Extract the [X, Y] coordinate from the center of the cell holding the provided text.  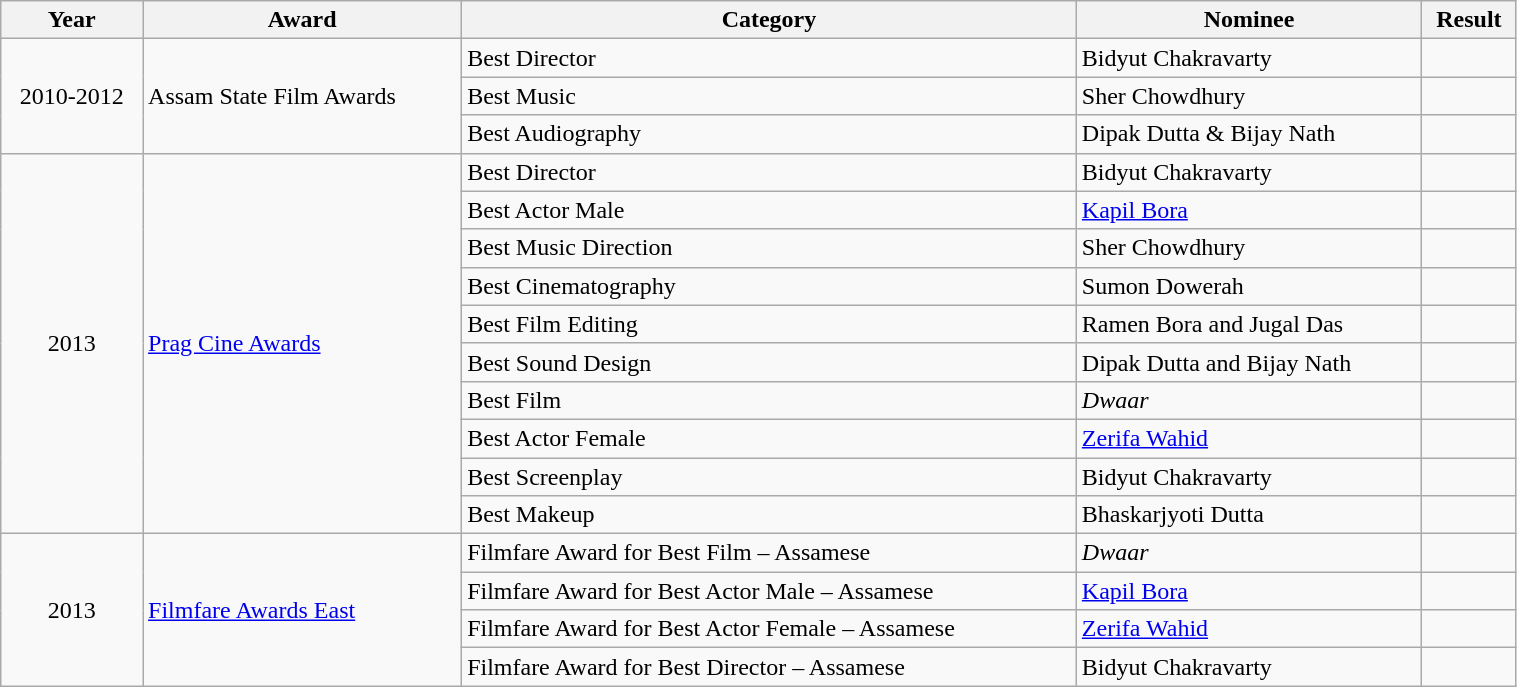
Dipak Dutta & Bijay Nath [1249, 134]
Best Sound Design [770, 362]
Best Cinematography [770, 286]
Ramen Bora and Jugal Das [1249, 324]
Filmfare Award for Best Director – Assamese [770, 667]
Best Film [770, 400]
2010-2012 [72, 96]
Filmfare Award for Best Actor Female – Assamese [770, 629]
Award [302, 20]
Assam State Film Awards [302, 96]
Best Makeup [770, 515]
Best Music Direction [770, 248]
Dipak Dutta and Bijay Nath [1249, 362]
Category [770, 20]
Best Screenplay [770, 477]
Best Actor Female [770, 438]
Best Film Editing [770, 324]
Sumon Dowerah [1249, 286]
Filmfare Award for Best Film – Assamese [770, 553]
Best Audiography [770, 134]
Filmfare Awards East [302, 610]
Filmfare Award for Best Actor Male – Assamese [770, 591]
Best Music [770, 96]
Nominee [1249, 20]
Result [1469, 20]
Bhaskarjyoti Dutta [1249, 515]
Prag Cine Awards [302, 344]
Best Actor Male [770, 210]
Year [72, 20]
